Search for the cell housing the specified text and yield its (x, y) center coordinate. 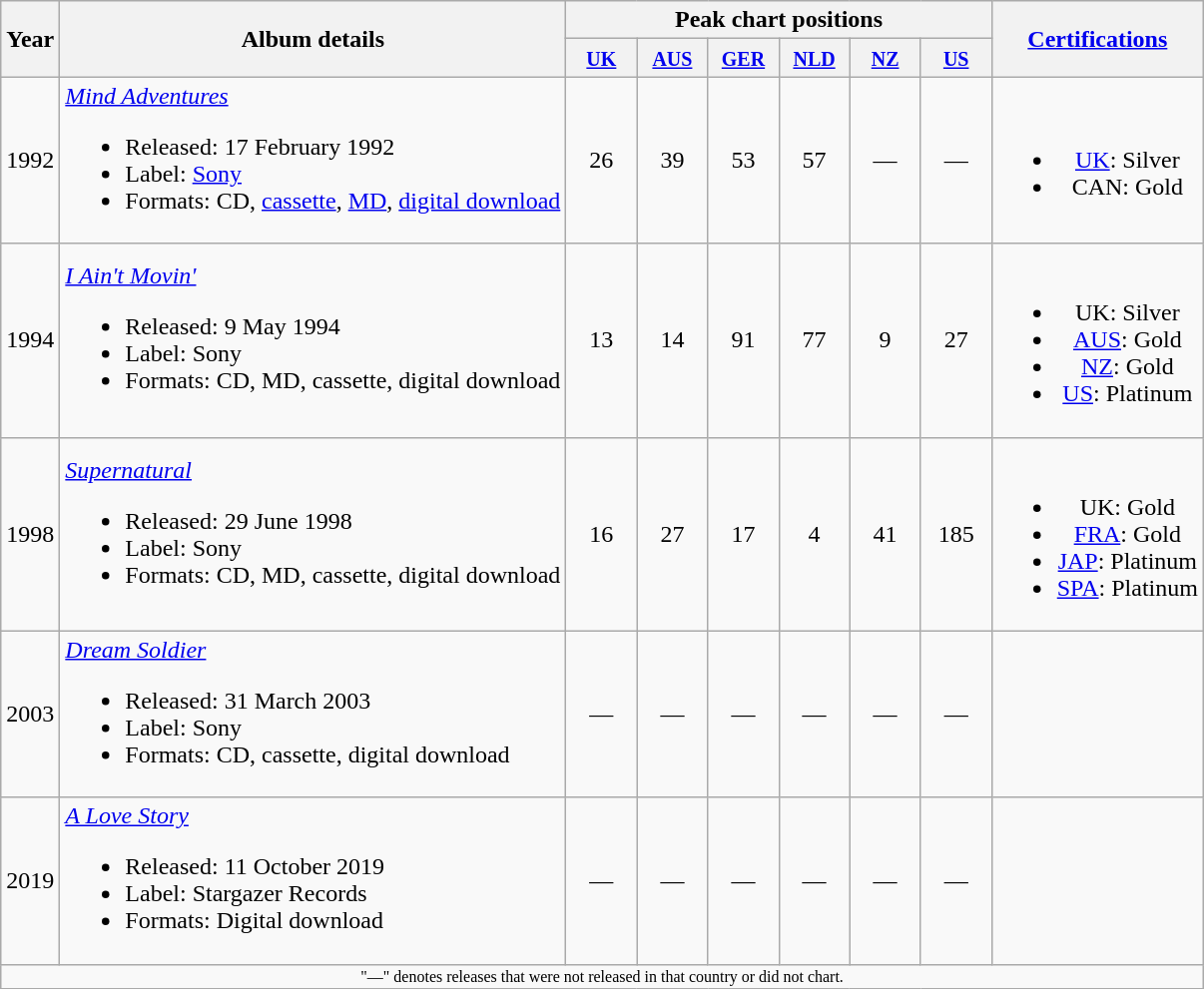
Album details (313, 39)
41 (885, 534)
2003 (30, 715)
13 (601, 340)
Year (30, 39)
9 (885, 340)
SupernaturalReleased: 29 June 1998Label: SonyFormats: CD, MD, cassette, digital download (313, 534)
GER (743, 58)
2019 (30, 880)
39 (673, 160)
16 (601, 534)
77 (815, 340)
NLD (815, 58)
AUS (673, 58)
UK: GoldFRA: GoldJAP: PlatinumSPA: Platinum (1097, 534)
Dream SoldierReleased: 31 March 2003Label: SonyFormats: CD, cassette, digital download (313, 715)
4 (815, 534)
UK (601, 58)
53 (743, 160)
1998 (30, 534)
57 (815, 160)
I Ain't Movin'Released: 9 May 1994Label: SonyFormats: CD, MD, cassette, digital download (313, 340)
14 (673, 340)
"—" denotes releases that were not released in that country or did not chart. (603, 976)
1992 (30, 160)
NZ (885, 58)
91 (743, 340)
UK: SilverCAN: Gold (1097, 160)
A Love StoryReleased: 11 October 2019Label: Stargazer RecordsFormats: Digital download (313, 880)
Peak chart positions (779, 20)
185 (956, 534)
Certifications (1097, 39)
UK: SilverAUS: GoldNZ: GoldUS: Platinum (1097, 340)
US (956, 58)
26 (601, 160)
1994 (30, 340)
17 (743, 534)
Mind AdventuresReleased: 17 February 1992Label: SonyFormats: CD, cassette, MD, digital download (313, 160)
